Extract the [x, y] coordinate from the center of the cell holding the provided text.  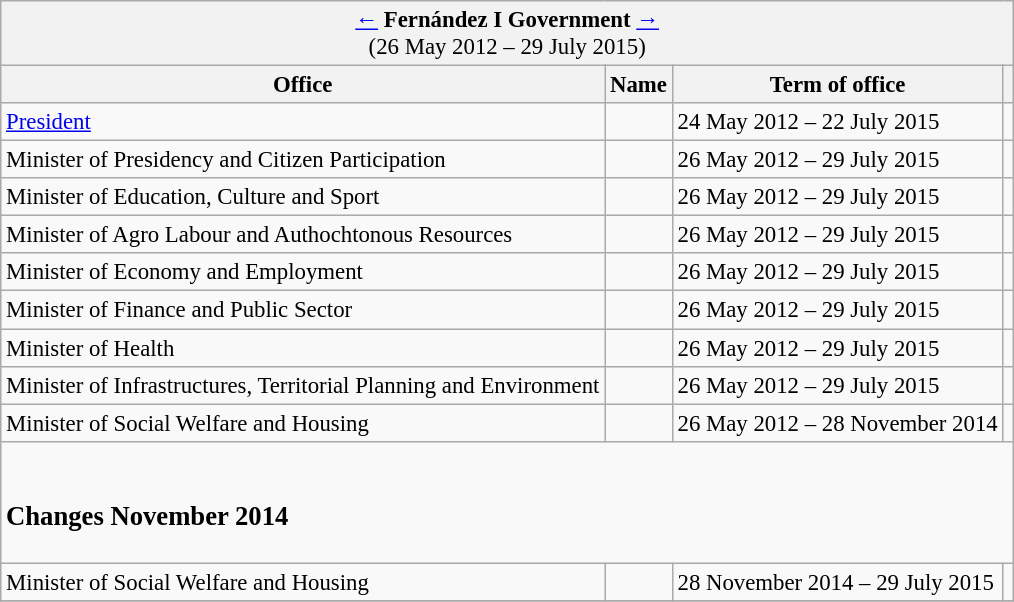
Minister of Education, Culture and Sport [303, 197]
Minister of Economy and Employment [303, 273]
Term of office [838, 85]
Minister of Health [303, 348]
28 November 2014 – 29 July 2015 [838, 583]
Office [303, 85]
← Fernández I Government →(26 May 2012 – 29 July 2015) [508, 34]
Minister of Agro Labour and Authochtonous Resources [303, 235]
Minister of Finance and Public Sector [303, 310]
Changes November 2014 [508, 502]
Minister of Infrastructures, Territorial Planning and Environment [303, 385]
26 May 2012 – 28 November 2014 [838, 423]
Name [639, 85]
President [303, 122]
24 May 2012 – 22 July 2015 [838, 122]
Minister of Presidency and Citizen Participation [303, 160]
